Scan for the cell matching the given text and deliver its (X, Y) coordinate at center. 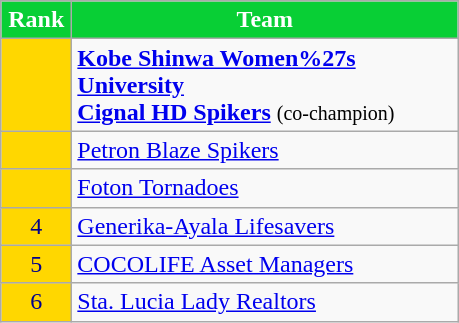
Generika-Ayala Lifesavers (265, 226)
Foton Tornadoes (265, 188)
6 (36, 302)
Rank (36, 20)
4 (36, 226)
Team (265, 20)
COCOLIFE Asset Managers (265, 264)
5 (36, 264)
Petron Blaze Spikers (265, 150)
Sta. Lucia Lady Realtors (265, 302)
Kobe Shinwa Women%27s UniversityCignal HD Spikers (co-champion) (265, 85)
